Pinpoint the cell where the given text exists, returning its [X, Y] midpoint coordinate. 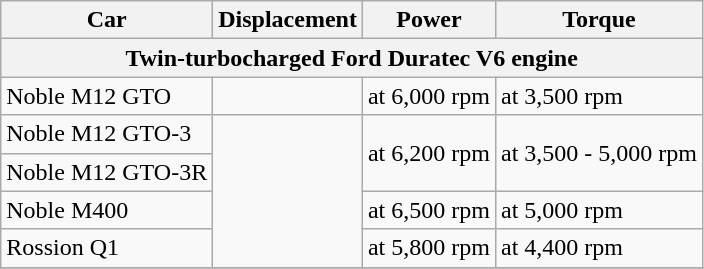
Noble M400 [107, 210]
at 4,400 rpm [598, 248]
Car [107, 20]
Noble M12 GTO-3 [107, 134]
Displacement [288, 20]
at 5,800 rpm [428, 248]
Power [428, 20]
Noble M12 GTO-3R [107, 172]
at 3,500 rpm [598, 96]
at 6,500 rpm [428, 210]
Noble M12 GTO [107, 96]
at 6,200 rpm [428, 153]
Rossion Q1 [107, 248]
Twin-turbocharged Ford Duratec V6 engine [352, 58]
Torque [598, 20]
at 5,000 rpm [598, 210]
at 3,500 - 5,000 rpm [598, 153]
at 6,000 rpm [428, 96]
